Pinpoint the cell where the given text exists, returning its (X, Y) midpoint coordinate. 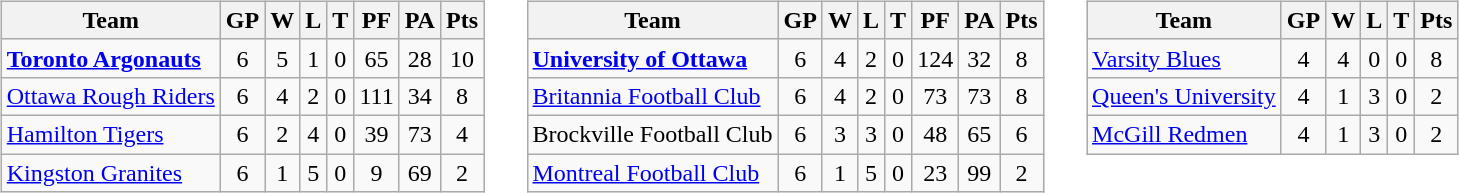
10 (462, 58)
McGill Redmen (1184, 134)
Montreal Football Club (652, 173)
124 (936, 58)
32 (980, 58)
Ottawa Rough Riders (110, 96)
111 (376, 96)
University of Ottawa (652, 58)
9 (376, 173)
23 (936, 173)
Hamilton Tigers (110, 134)
39 (376, 134)
28 (420, 58)
99 (980, 173)
Toronto Argonauts (110, 58)
Queen's University (1184, 96)
Brockville Football Club (652, 134)
48 (936, 134)
69 (420, 173)
Britannia Football Club (652, 96)
Varsity Blues (1184, 58)
34 (420, 96)
Kingston Granites (110, 173)
